Identify which cell holds the provided text, then report its (X, Y) central coordinate. 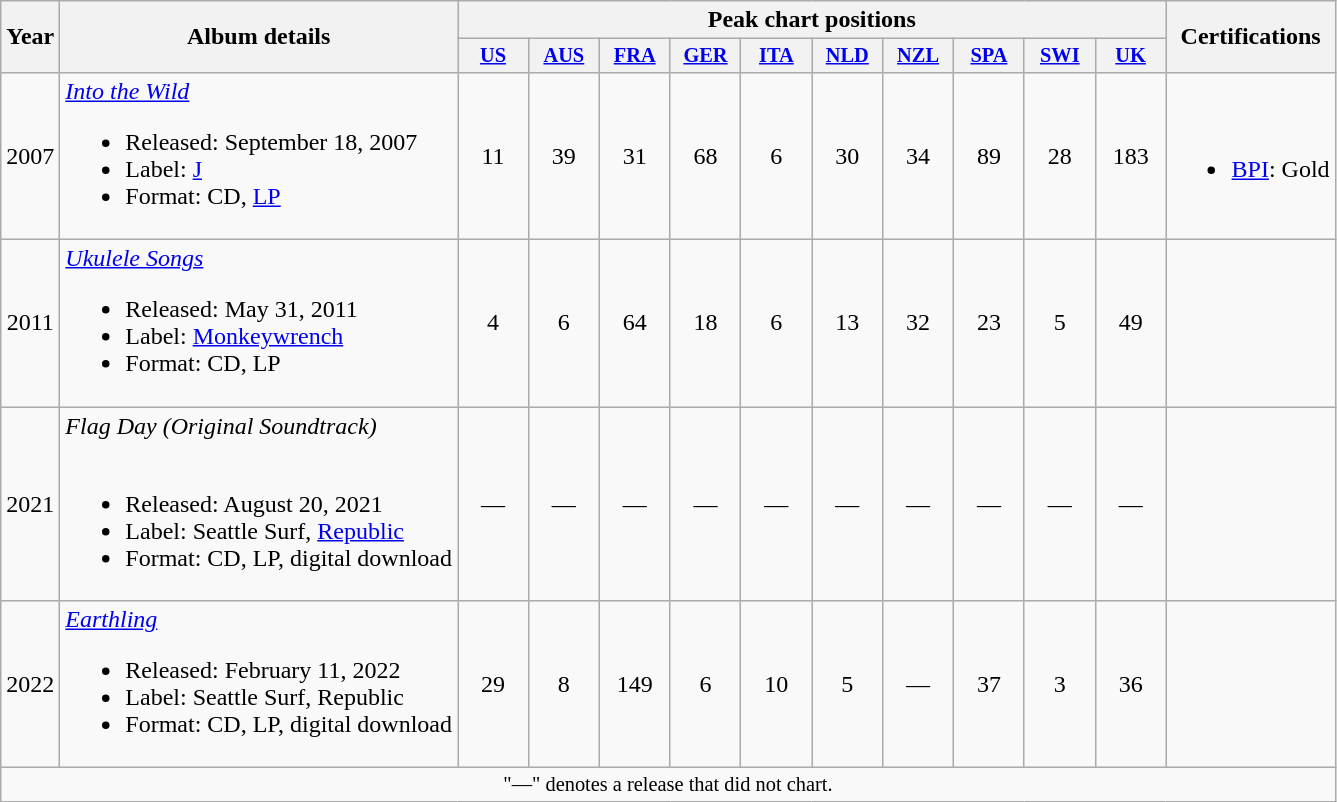
ITA (776, 56)
Peak chart positions (812, 20)
EarthlingReleased: February 11, 2022Label: Seattle Surf, RepublicFormat: CD, LP, digital download (259, 684)
Certifications (1250, 37)
31 (634, 156)
Ukulele SongsReleased: May 31, 2011Label: MonkeywrenchFormat: CD, LP (259, 324)
89 (990, 156)
34 (918, 156)
18 (706, 324)
39 (564, 156)
BPI: Gold (1250, 156)
11 (494, 156)
Year (30, 37)
2011 (30, 324)
NLD (848, 56)
149 (634, 684)
Flag Day (Original Soundtrack)Released: August 20, 2021Label: Seattle Surf, RepublicFormat: CD, LP, digital download (259, 504)
4 (494, 324)
23 (990, 324)
10 (776, 684)
2007 (30, 156)
GER (706, 56)
183 (1130, 156)
UK (1130, 56)
13 (848, 324)
37 (990, 684)
SPA (990, 56)
2021 (30, 504)
29 (494, 684)
30 (848, 156)
68 (706, 156)
Album details (259, 37)
8 (564, 684)
49 (1130, 324)
AUS (564, 56)
FRA (634, 56)
SWI (1060, 56)
Into the WildReleased: September 18, 2007Label: JFormat: CD, LP (259, 156)
36 (1130, 684)
2022 (30, 684)
NZL (918, 56)
3 (1060, 684)
64 (634, 324)
28 (1060, 156)
32 (918, 324)
US (494, 56)
"—" denotes a release that did not chart. (668, 785)
